Provide the [x, y] coordinate of the cell's center where the given text is located.  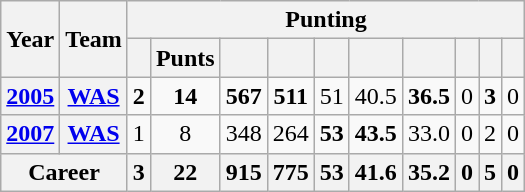
915 [244, 172]
567 [244, 96]
1 [138, 134]
Year [30, 39]
22 [185, 172]
40.5 [376, 96]
2005 [30, 96]
511 [290, 96]
Career [64, 172]
2007 [30, 134]
43.5 [376, 134]
Team [94, 39]
775 [290, 172]
14 [185, 96]
Punting [326, 20]
51 [332, 96]
264 [290, 134]
36.5 [428, 96]
8 [185, 134]
Punts [185, 58]
33.0 [428, 134]
35.2 [428, 172]
348 [244, 134]
5 [490, 172]
41.6 [376, 172]
